Identify which cell holds the provided text, then report its [X, Y] central coordinate. 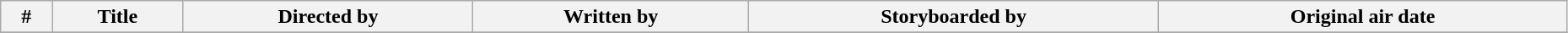
# [27, 17]
Title [118, 17]
Storyboarded by [953, 17]
Written by [611, 17]
Directed by [328, 17]
Original air date [1363, 17]
